Scan for the cell matching the given text and deliver its [X, Y] coordinate at center. 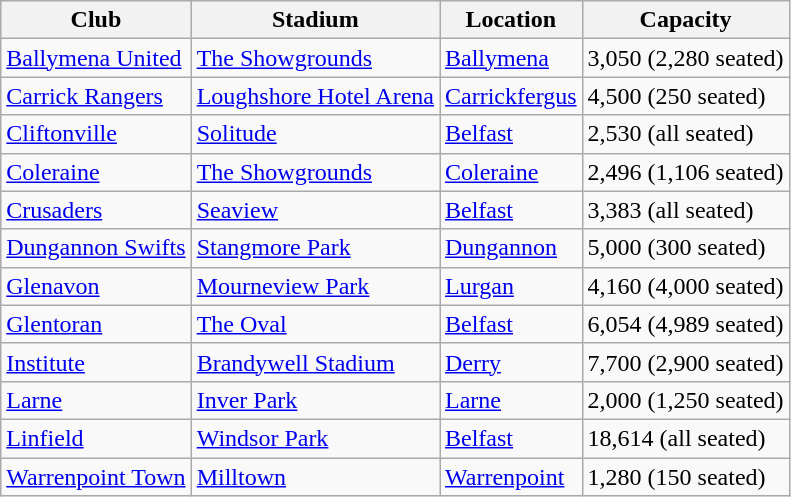
Brandywell Stadium [315, 362]
3,050 (2,280 seated) [686, 58]
Ballymena United [96, 58]
Dungannon Swifts [96, 248]
Institute [96, 362]
1,280 (150 seated) [686, 477]
Derry [512, 362]
Glenavon [96, 286]
Cliftonville [96, 134]
Carrick Rangers [96, 96]
18,614 (all seated) [686, 438]
3,383 (all seated) [686, 210]
2,530 (all seated) [686, 134]
Location [512, 20]
Lurgan [512, 286]
4,500 (250 seated) [686, 96]
2,496 (1,106 seated) [686, 172]
Carrickfergus [512, 96]
Warrenpoint [512, 477]
Stangmore Park [315, 248]
7,700 (2,900 seated) [686, 362]
Club [96, 20]
Seaview [315, 210]
Inver Park [315, 400]
The Oval [315, 324]
Capacity [686, 20]
Milltown [315, 477]
Loughshore Hotel Arena [315, 96]
Glentoran [96, 324]
Mourneview Park [315, 286]
Windsor Park [315, 438]
Warrenpoint Town [96, 477]
6,054 (4,989 seated) [686, 324]
Stadium [315, 20]
Solitude [315, 134]
2,000 (1,250 seated) [686, 400]
4,160 (4,000 seated) [686, 286]
5,000 (300 seated) [686, 248]
Dungannon [512, 248]
Linfield [96, 438]
Ballymena [512, 58]
Crusaders [96, 210]
